Locate the cell with the specified text and output its [X, Y] center coordinate. 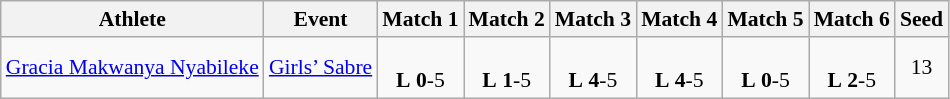
L 2-5 [852, 68]
Match 6 [852, 19]
Match 1 [420, 19]
Match 5 [765, 19]
Match 3 [593, 19]
Athlete [132, 19]
Girls’ Sabre [320, 68]
Match 4 [679, 19]
13 [922, 68]
Match 2 [507, 19]
Event [320, 19]
Seed [922, 19]
L 1-5 [507, 68]
Gracia Makwanya Nyabileke [132, 68]
